From the cell containing the given text, extract its center point as (X, Y) coordinate. 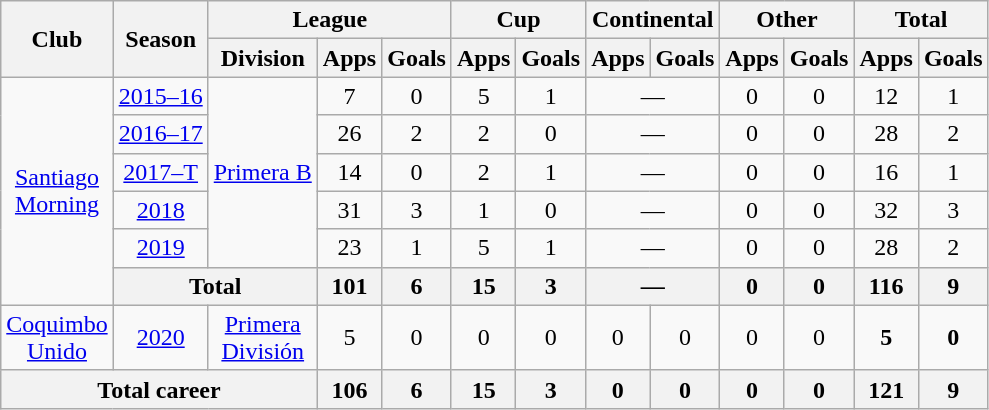
Other (787, 20)
Primera B (262, 172)
31 (349, 210)
26 (349, 134)
SantiagoMorning (57, 191)
2020 (160, 338)
32 (886, 210)
Division (262, 58)
16 (886, 172)
Continental (653, 20)
Total career (160, 389)
12 (886, 96)
101 (349, 286)
League (330, 20)
PrimeraDivisión (262, 338)
Season (160, 39)
2016–17 (160, 134)
CoquimboUnido (57, 338)
2018 (160, 210)
7 (349, 96)
116 (886, 286)
2017–T (160, 172)
Cup (518, 20)
121 (886, 389)
23 (349, 248)
Club (57, 39)
2015–16 (160, 96)
14 (349, 172)
2019 (160, 248)
106 (349, 389)
